Return (X, Y) of the center of cell containing provided text 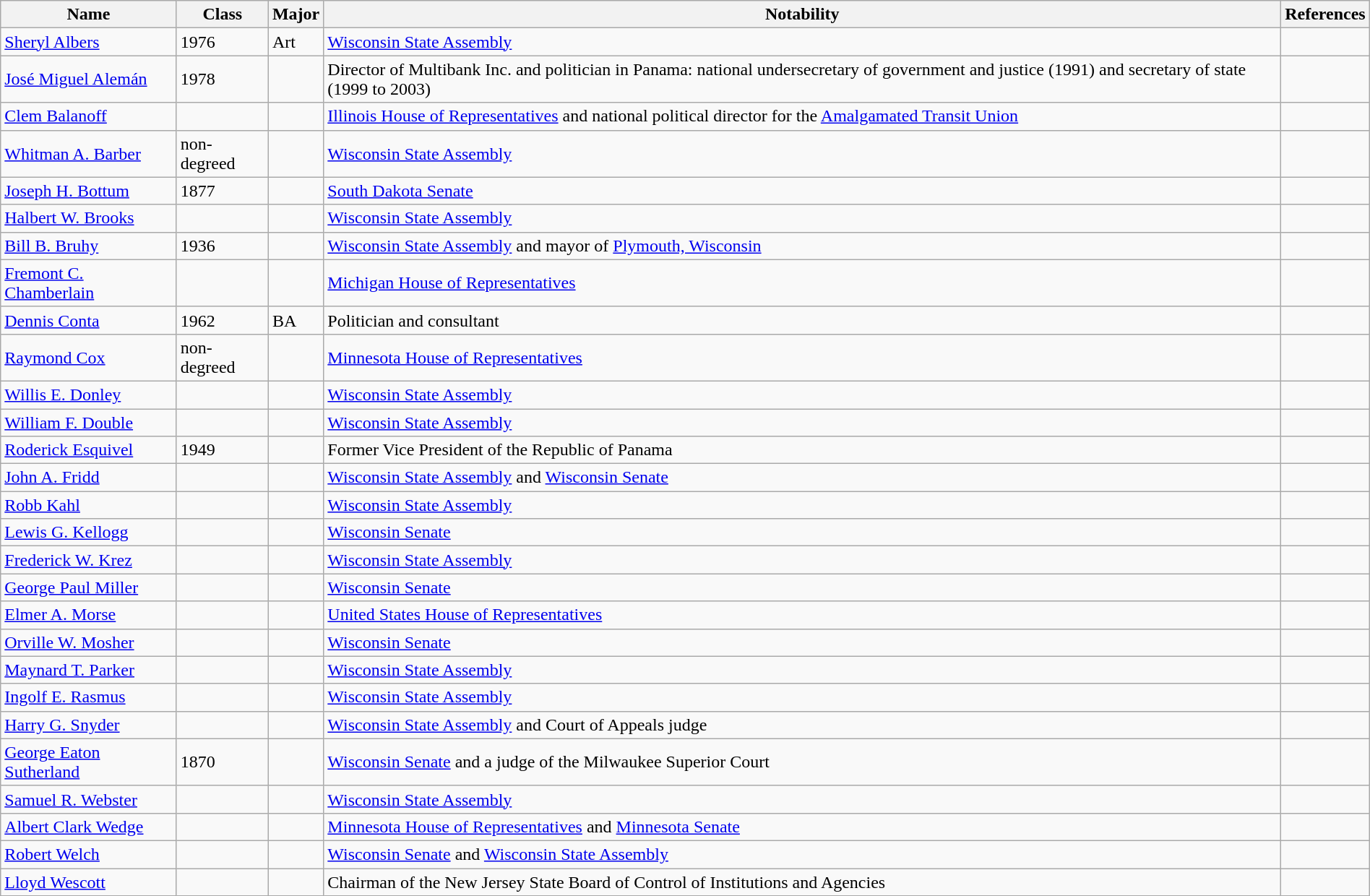
Minnesota House of Representatives (802, 357)
Former Vice President of the Republic of Panama (802, 450)
Wisconsin State Assembly and Wisconsin Senate (802, 478)
John A. Fridd (88, 478)
Minnesota House of Representatives and Minnesota Senate (802, 827)
Politician and consultant (802, 320)
Albert Clark Wedge (88, 827)
South Dakota Senate (802, 191)
Roderick Esquivel (88, 450)
Major (296, 14)
1870 (223, 762)
BA (296, 320)
Samuel R. Webster (88, 799)
Lewis G. Kellogg (88, 533)
Michigan House of Representatives (802, 283)
George Eaton Sutherland (88, 762)
Maynard T. Parker (88, 670)
William F. Double (88, 423)
United States House of Representatives (802, 615)
Class (223, 14)
Raymond Cox (88, 357)
George Paul Miller (88, 587)
Frederick W. Krez (88, 560)
Halbert W. Brooks (88, 218)
Wisconsin State Assembly and mayor of Plymouth, Wisconsin (802, 246)
Clem Balanoff (88, 116)
Robert Welch (88, 854)
Robb Kahl (88, 505)
Lloyd Wescott (88, 882)
Sheryl Albers (88, 42)
1949 (223, 450)
1877 (223, 191)
Notability (802, 14)
1962 (223, 320)
Fremont C. Chamberlain (88, 283)
Elmer A. Morse (88, 615)
Name (88, 14)
Illinois House of Representatives and national political director for the Amalgamated Transit Union (802, 116)
Dennis Conta (88, 320)
Whitman A. Barber (88, 153)
Willis E. Donley (88, 395)
Harry G. Snyder (88, 725)
Art (296, 42)
Wisconsin Senate and a judge of the Milwaukee Superior Court (802, 762)
Ingolf E. Rasmus (88, 697)
Orville W. Mosher (88, 642)
Joseph H. Bottum (88, 191)
References (1325, 14)
Chairman of the New Jersey State Board of Control of Institutions and Agencies (802, 882)
1978 (223, 79)
José Miguel Alemán (88, 79)
Director of Multibank Inc. and politician in Panama: national undersecretary of government and justice (1991) and secretary of state (1999 to 2003) (802, 79)
1936 (223, 246)
Wisconsin Senate and Wisconsin State Assembly (802, 854)
1976 (223, 42)
Wisconsin State Assembly and Court of Appeals judge (802, 725)
Bill B. Bruhy (88, 246)
